Pinpoint the cell where the given text exists, returning its [X, Y] midpoint coordinate. 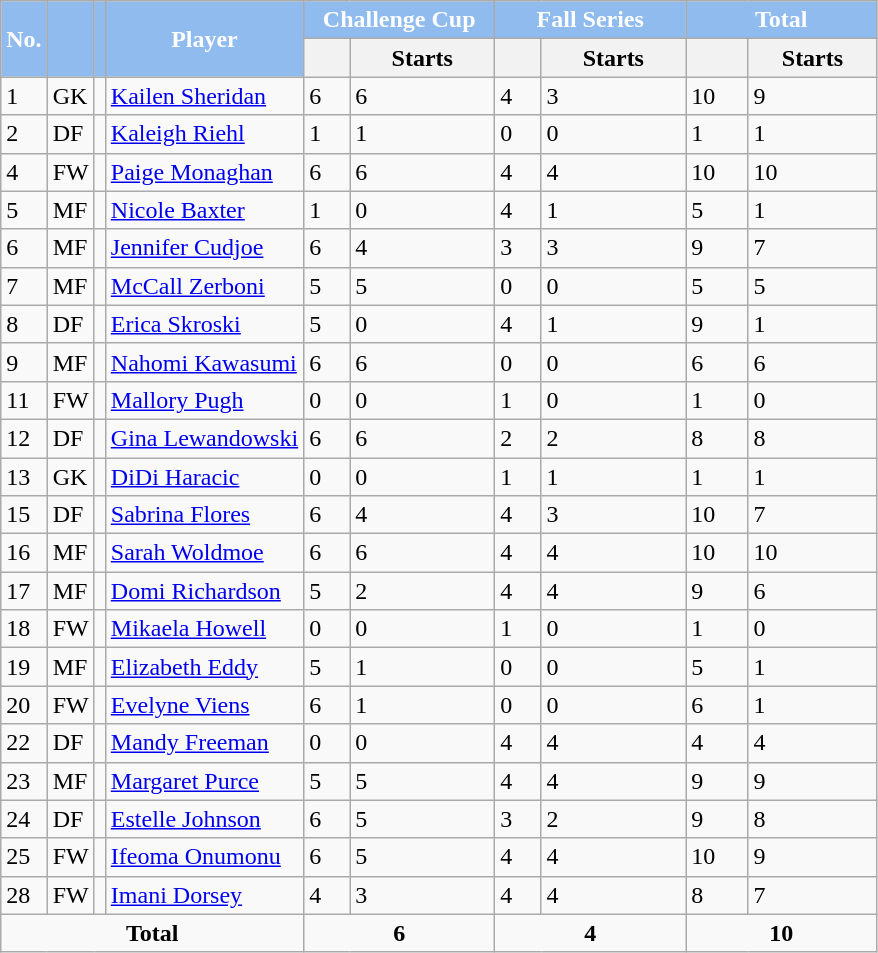
24 [24, 819]
Evelyne Viens [204, 705]
19 [24, 667]
16 [24, 553]
Kaleigh Riehl [204, 134]
Challenge Cup [400, 20]
Sabrina Flores [204, 515]
No. [24, 39]
20 [24, 705]
Player [204, 39]
Ifeoma Onumonu [204, 857]
25 [24, 857]
Jennifer Cudjoe [204, 248]
Erica Skroski [204, 324]
McCall Zerboni [204, 286]
Nahomi Kawasumi [204, 362]
Domi Richardson [204, 591]
Estelle Johnson [204, 819]
23 [24, 781]
Imani Dorsey [204, 895]
Mikaela Howell [204, 629]
13 [24, 477]
Mallory Pugh [204, 400]
Elizabeth Eddy [204, 667]
15 [24, 515]
Fall Series [590, 20]
Paige Monaghan [204, 172]
Kailen Sheridan [204, 96]
Sarah Woldmoe [204, 553]
18 [24, 629]
22 [24, 743]
28 [24, 895]
Margaret Purce [204, 781]
DiDi Haracic [204, 477]
Nicole Baxter [204, 210]
Gina Lewandowski [204, 438]
11 [24, 400]
Mandy Freeman [204, 743]
17 [24, 591]
12 [24, 438]
